Extract the [X, Y] coordinate from the center of the cell holding the provided text.  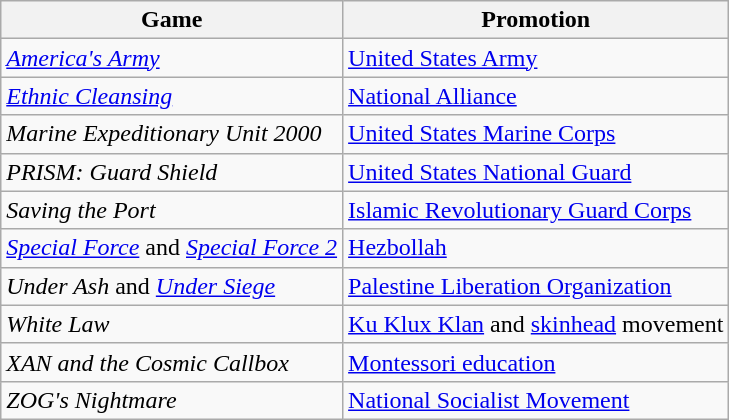
Under Ash and Under Siege [172, 286]
United States Marine Corps [536, 134]
National Socialist Movement [536, 400]
Saving the Port [172, 210]
PRISM: Guard Shield [172, 172]
Game [172, 20]
Islamic Revolutionary Guard Corps [536, 210]
Special Force and Special Force 2 [172, 248]
Hezbollah [536, 248]
White Law [172, 324]
XAN and the Cosmic Callbox [172, 362]
Promotion [536, 20]
Marine Expeditionary Unit 2000 [172, 134]
United States Army [536, 58]
Montessori education [536, 362]
Ethnic Cleansing [172, 96]
National Alliance [536, 96]
United States National Guard [536, 172]
America's Army [172, 58]
Palestine Liberation Organization [536, 286]
ZOG's Nightmare [172, 400]
Ku Klux Klan and skinhead movement [536, 324]
